Capture the cell that displays the provided text and extract its [X, Y] central coordinate. 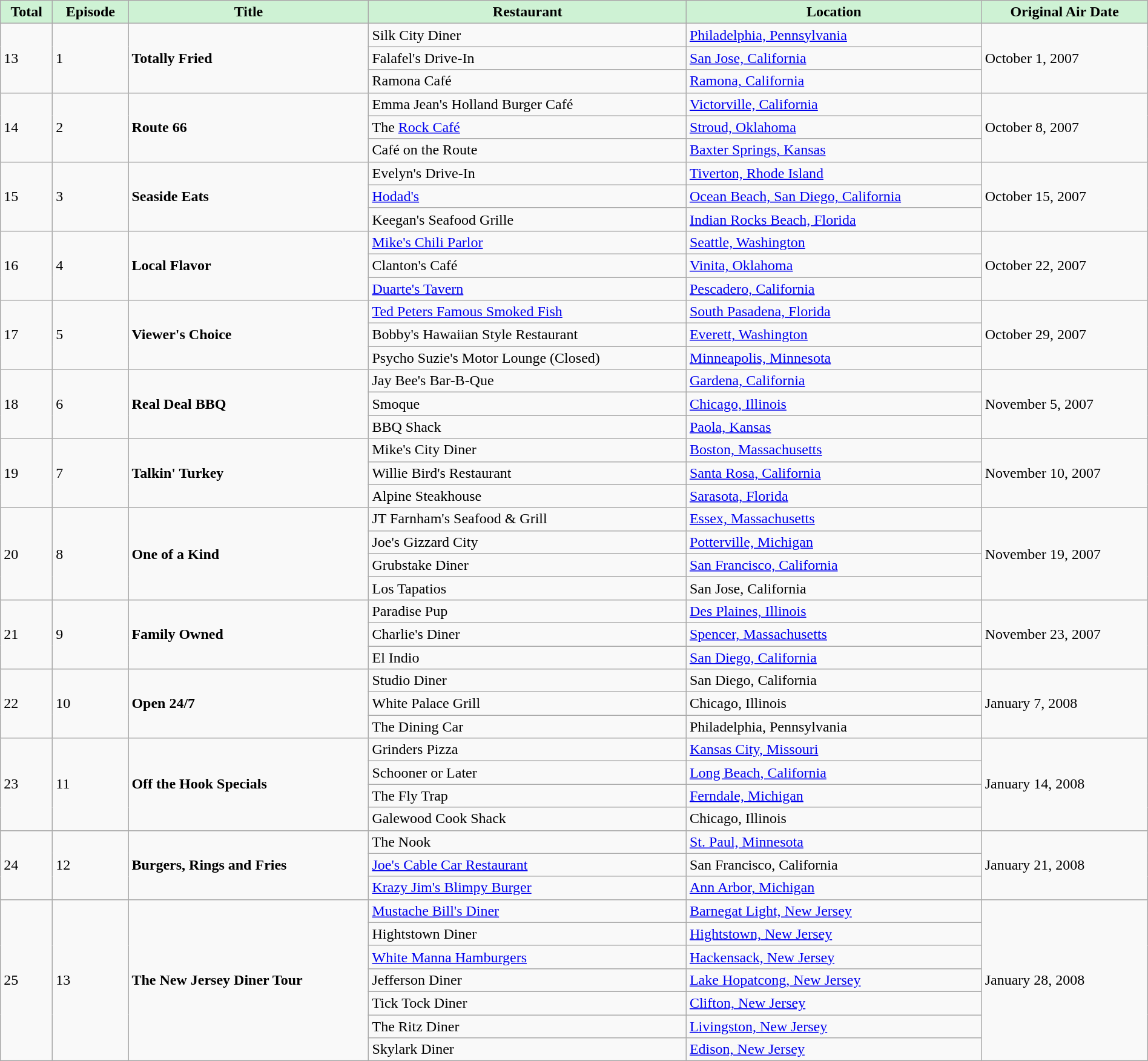
Ted Peters Famous Smoked Fish [527, 312]
Hackensack, New Jersey [834, 957]
20 [27, 554]
Mike's Chili Parlor [527, 242]
Ocean Beach, San Diego, California [834, 196]
November 10, 2007 [1064, 473]
Ferndale, Michigan [834, 796]
Los Tapatios [527, 588]
14 [27, 127]
October 15, 2007 [1064, 196]
Hightstown, New Jersey [834, 934]
18 [27, 404]
Hightstown Diner [527, 934]
10 [91, 704]
Restaurant [527, 12]
Real Deal BBQ [248, 404]
15 [27, 196]
11 [91, 784]
Smoque [527, 404]
Grubstake Diner [527, 565]
16 [27, 265]
Tiverton, Rhode Island [834, 173]
Grinders Pizza [527, 750]
22 [27, 704]
Baxter Springs, Kansas [834, 150]
January 14, 2008 [1064, 784]
Lake Hopatcong, New Jersey [834, 980]
4 [91, 265]
Mike's City Diner [527, 450]
Schooner or Later [527, 773]
The Dining Car [527, 727]
6 [91, 404]
Ramona Café [527, 81]
Mustache Bill's Diner [527, 911]
Galewood Cook Shack [527, 819]
7 [91, 473]
October 8, 2007 [1064, 127]
Ramona, California [834, 81]
Victorville, California [834, 104]
Location [834, 12]
Skylark Diner [527, 1049]
Jay Bee's Bar-B-Que [527, 381]
The Fly Trap [527, 796]
Clifton, New Jersey [834, 1003]
Family Owned [248, 634]
South Pasadena, Florida [834, 312]
25 [27, 980]
Edison, New Jersey [834, 1049]
Duarte's Tavern [527, 289]
8 [91, 554]
Pescadero, California [834, 289]
Silk City Diner [527, 35]
November 19, 2007 [1064, 554]
Seaside Eats [248, 196]
The Ritz Diner [527, 1026]
January 21, 2008 [1064, 865]
Willie Bird's Restaurant [527, 473]
White Palace Grill [527, 704]
Burgers, Rings and Fries [248, 865]
Seattle, Washington [834, 242]
Open 24/7 [248, 704]
October 29, 2007 [1064, 335]
November 23, 2007 [1064, 634]
Essex, Massachusetts [834, 519]
St. Paul, Minnesota [834, 842]
Paradise Pup [527, 611]
Talkin' Turkey [248, 473]
One of a Kind [248, 554]
Original Air Date [1064, 12]
Totally Fried [248, 58]
Charlie's Diner [527, 634]
November 5, 2007 [1064, 404]
Barnegat Light, New Jersey [834, 911]
21 [27, 634]
BBQ Shack [527, 427]
Bobby's Hawaiian Style Restaurant [527, 335]
24 [27, 865]
Livingston, New Jersey [834, 1026]
Episode [91, 12]
Studio Diner [527, 681]
Psycho Suzie's Motor Lounge (Closed) [527, 358]
3 [91, 196]
Stroud, Oklahoma [834, 127]
Local Flavor [248, 265]
Vinita, Oklahoma [834, 265]
Evelyn's Drive-In [527, 173]
Krazy Jim's Blimpy Burger [527, 888]
Emma Jean's Holland Burger Café [527, 104]
The Nook [527, 842]
Route 66 [248, 127]
Joe's Gizzard City [527, 542]
Des Plaines, Illinois [834, 611]
Spencer, Massachusetts [834, 634]
Everett, Washington [834, 335]
Café on the Route [527, 150]
Minneapolis, Minnesota [834, 358]
5 [91, 335]
October 1, 2007 [1064, 58]
January 28, 2008 [1064, 980]
The Rock Café [527, 127]
White Manna Hamburgers [527, 957]
Keegan's Seafood Grille [527, 219]
Joe's Cable Car Restaurant [527, 865]
9 [91, 634]
The New Jersey Diner Tour [248, 980]
1 [91, 58]
Clanton's Café [527, 265]
23 [27, 784]
Hodad's [527, 196]
Title [248, 12]
Paola, Kansas [834, 427]
Ann Arbor, Michigan [834, 888]
Santa Rosa, California [834, 473]
Total [27, 12]
17 [27, 335]
Long Beach, California [834, 773]
19 [27, 473]
Viewer's Choice [248, 335]
JT Farnham's Seafood & Grill [527, 519]
Sarasota, Florida [834, 496]
Alpine Steakhouse [527, 496]
Jefferson Diner [527, 980]
Falafel's Drive-In [527, 58]
Kansas City, Missouri [834, 750]
2 [91, 127]
12 [91, 865]
Gardena, California [834, 381]
Off the Hook Specials [248, 784]
Indian Rocks Beach, Florida [834, 219]
Potterville, Michigan [834, 542]
October 22, 2007 [1064, 265]
Tick Tock Diner [527, 1003]
El Indio [527, 657]
Boston, Massachusetts [834, 450]
January 7, 2008 [1064, 704]
